Output the [X, Y] coordinate of the center of the cell containing the given text.  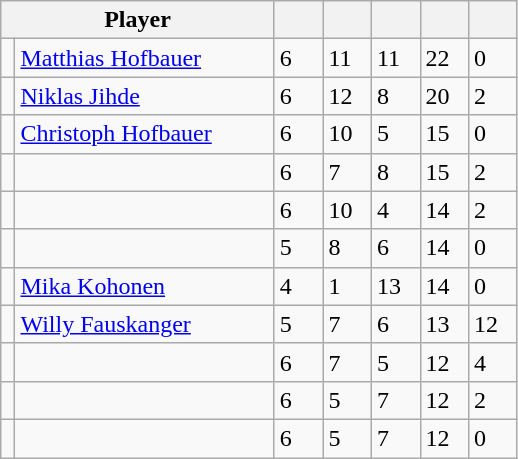
Willy Fauskanger [144, 324]
20 [444, 96]
Matthias Hofbauer [144, 58]
Niklas Jihde [144, 96]
1 [348, 286]
22 [444, 58]
Mika Kohonen [144, 286]
Christoph Hofbauer [144, 134]
Player [138, 20]
